Provide the (X, Y) coordinate of the cell's center where the given text is located.  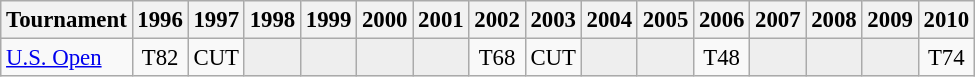
1996 (160, 20)
T68 (497, 58)
T82 (160, 58)
Tournament (66, 20)
2009 (890, 20)
T48 (722, 58)
2001 (441, 20)
2007 (778, 20)
2002 (497, 20)
2008 (834, 20)
T74 (946, 58)
2000 (385, 20)
1998 (272, 20)
2003 (553, 20)
U.S. Open (66, 58)
2004 (609, 20)
2005 (665, 20)
2006 (722, 20)
1999 (328, 20)
2010 (946, 20)
1997 (216, 20)
